Extract the (X, Y) coordinate from the center of the cell holding the provided text.  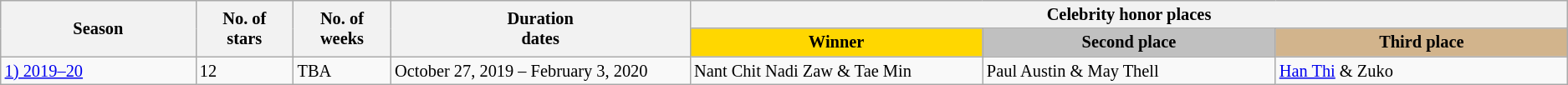
October 27, 2019 – February 3, 2020 (540, 71)
12 (244, 71)
Han Thi & Zuko (1422, 71)
Season (99, 28)
Winner (836, 42)
1) 2019–20 (99, 71)
No. ofstars (244, 28)
Paul Austin & May Thell (1129, 71)
TBA (343, 71)
No. ofweeks (343, 28)
Second place (1129, 42)
Nant Chit Nadi Zaw & Tae Min (836, 71)
Third place (1422, 42)
Celebrity honor places (1129, 14)
Duration dates (540, 28)
